Locate the cell with the specified text and output its (x, y) center coordinate. 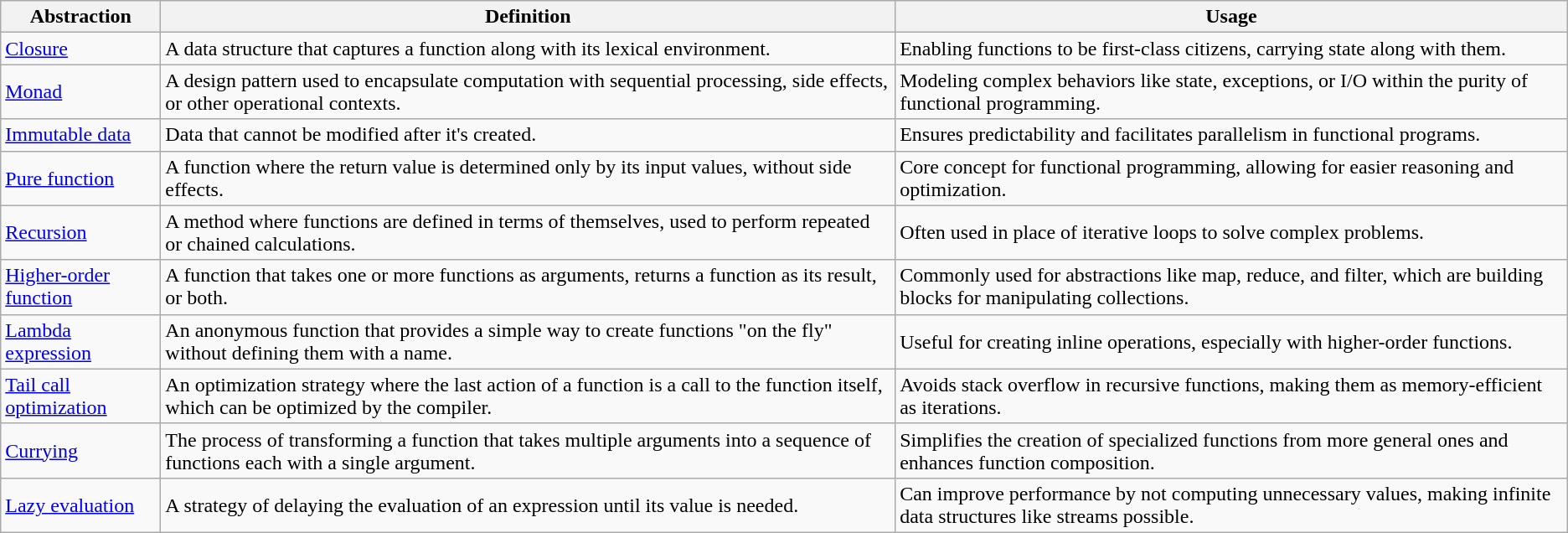
Data that cannot be modified after it's created. (528, 135)
Avoids stack overflow in recursive functions, making them as memory-efficient as iterations. (1231, 396)
Monad (80, 92)
A strategy of delaying the evaluation of an expression until its value is needed. (528, 505)
An anonymous function that provides a simple way to create functions "on the fly" without defining them with a name. (528, 342)
A data structure that captures a function along with its lexical environment. (528, 49)
Commonly used for abstractions like map, reduce, and filter, which are building blocks for manipulating collections. (1231, 287)
A function where the return value is determined only by its input values, without side effects. (528, 178)
Pure function (80, 178)
Enabling functions to be first-class citizens, carrying state along with them. (1231, 49)
A design pattern used to encapsulate computation with sequential processing, side effects, or other operational contexts. (528, 92)
Useful for creating inline operations, especially with higher-order functions. (1231, 342)
Definition (528, 17)
Currying (80, 451)
An optimization strategy where the last action of a function is a call to the function itself, which can be optimized by the compiler. (528, 396)
Core concept for functional programming, allowing for easier reasoning and optimization. (1231, 178)
Higher-order function (80, 287)
Closure (80, 49)
Recursion (80, 233)
Modeling complex behaviors like state, exceptions, or I/O within the purity of functional programming. (1231, 92)
Tail call optimization (80, 396)
Often used in place of iterative loops to solve complex problems. (1231, 233)
The process of transforming a function that takes multiple arguments into a sequence of functions each with a single argument. (528, 451)
Immutable data (80, 135)
Lambda expression (80, 342)
A method where functions are defined in terms of themselves, used to perform repeated or chained calculations. (528, 233)
Abstraction (80, 17)
Ensures predictability and facilitates parallelism in functional programs. (1231, 135)
Can improve performance by not computing unnecessary values, making infinite data structures like streams possible. (1231, 505)
Usage (1231, 17)
Simplifies the creation of specialized functions from more general ones and enhances function composition. (1231, 451)
Lazy evaluation (80, 505)
A function that takes one or more functions as arguments, returns a function as its result, or both. (528, 287)
